From the cell containing the given text, extract its center point as (X, Y) coordinate. 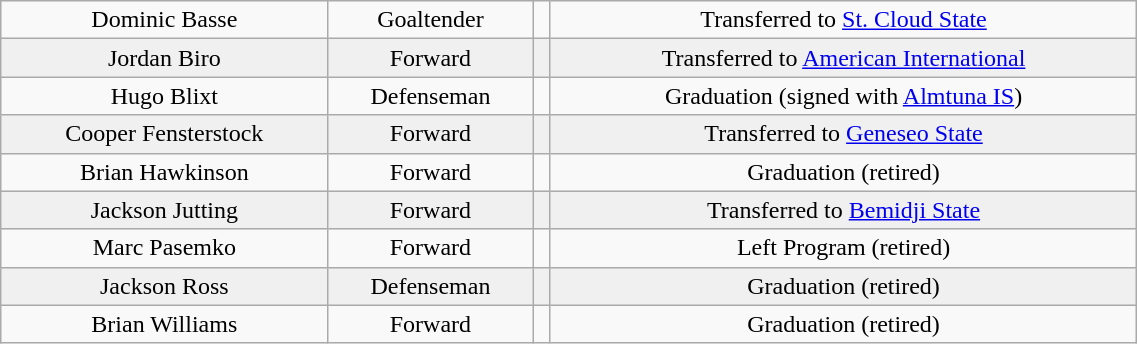
Jackson Jutting (164, 210)
Jordan Biro (164, 58)
Left Program (retired) (844, 248)
Transferred to American International (844, 58)
Hugo Blixt (164, 96)
Dominic Basse (164, 20)
Transferred to Geneseo State (844, 134)
Goaltender (430, 20)
Brian Hawkinson (164, 172)
Graduation (signed with Almtuna IS) (844, 96)
Transferred to St. Cloud State (844, 20)
Brian Williams (164, 324)
Cooper Fensterstock (164, 134)
Transferred to Bemidji State (844, 210)
Marc Pasemko (164, 248)
Jackson Ross (164, 286)
